Search for the cell housing the specified text and yield its (X, Y) center coordinate. 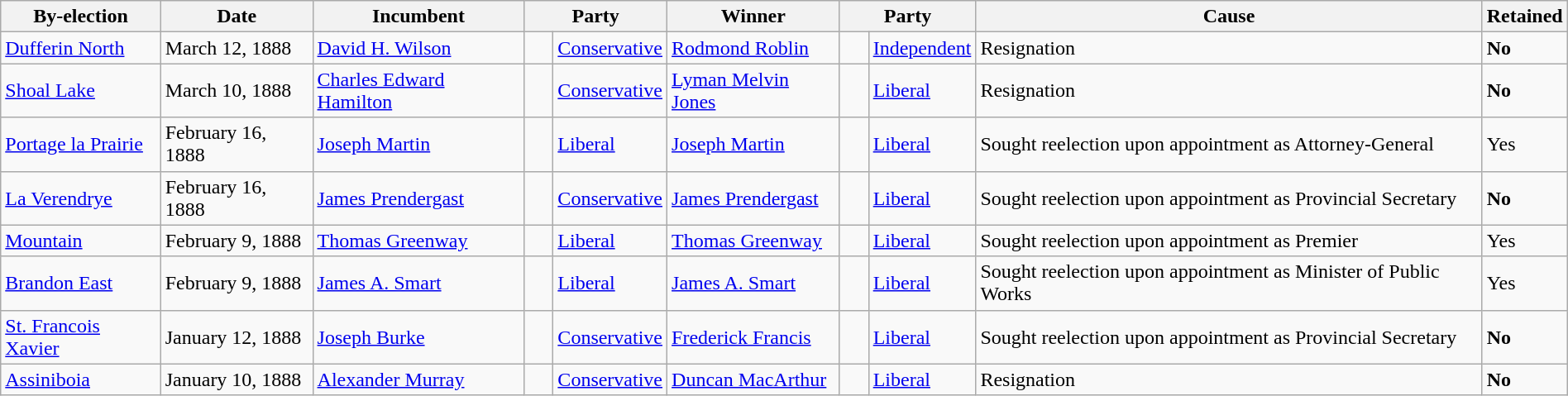
March 12, 1888 (237, 48)
Mountain (81, 241)
Lyman Melvin Jones (754, 91)
Sought reelection upon appointment as Premier (1229, 241)
Portage la Prairie (81, 144)
David H. Wilson (418, 48)
Frederick Francis (754, 337)
Sought reelection upon appointment as Minister of Public Works (1229, 283)
January 12, 1888 (237, 337)
Duncan MacArthur (754, 379)
Sought reelection upon appointment as Attorney-General (1229, 144)
St. Francois Xavier (81, 337)
Cause (1229, 17)
Retained (1525, 17)
March 10, 1888 (237, 91)
Joseph Burke (418, 337)
Brandon East (81, 283)
Rodmond Roblin (754, 48)
Independent (922, 48)
Alexander Murray (418, 379)
Assiniboia (81, 379)
By-election (81, 17)
La Verendrye (81, 198)
Dufferin North (81, 48)
Winner (754, 17)
Charles Edward Hamilton (418, 91)
Incumbent (418, 17)
Date (237, 17)
Shoal Lake (81, 91)
January 10, 1888 (237, 379)
